Pinpoint the cell where the given text exists, returning its (X, Y) midpoint coordinate. 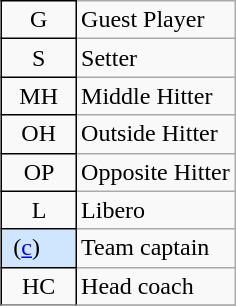
MH (39, 96)
OP (39, 172)
L (39, 210)
Opposite Hitter (156, 172)
Outside Hitter (156, 134)
Middle Hitter (156, 96)
HC (39, 286)
Guest Player (156, 20)
Team captain (156, 248)
Setter (156, 58)
G (39, 20)
OH (39, 134)
Libero (156, 210)
Head coach (156, 286)
(c) (39, 248)
S (39, 58)
